Return the [X, Y] coordinate for the center point of the cell that contains the specified text.  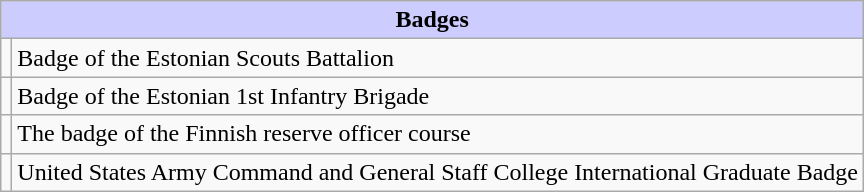
Badge of the Estonian Scouts Battalion [438, 58]
Badge of the Estonian 1st Infantry Brigade [438, 96]
Badges [432, 20]
The badge of the Finnish reserve officer course [438, 134]
United States Army Command and General Staff College International Graduate Badge [438, 172]
